Capture the cell that displays the provided text and extract its [X, Y] central coordinate. 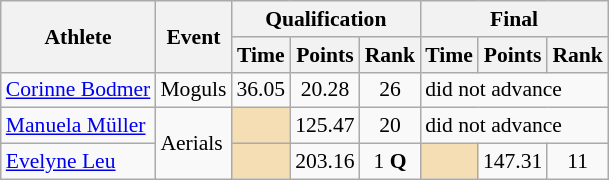
1 Q [390, 162]
Manuela Müller [78, 126]
203.16 [324, 162]
Event [193, 36]
Evelyne Leu [78, 162]
11 [578, 162]
Athlete [78, 36]
Corinne Bodmer [78, 90]
Aerials [193, 144]
20.28 [324, 90]
147.31 [512, 162]
26 [390, 90]
125.47 [324, 126]
36.05 [260, 90]
20 [390, 126]
Qualification [326, 19]
Moguls [193, 90]
Final [514, 19]
